Determine the (X, Y) coordinate at the center of the cell enclosing the given text.  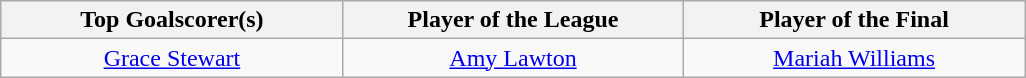
Player of the League (512, 20)
Mariah Williams (854, 58)
Amy Lawton (512, 58)
Player of the Final (854, 20)
Top Goalscorer(s) (172, 20)
Grace Stewart (172, 58)
